Return the (X, Y) coordinate for the center point of the cell that contains the specified text.  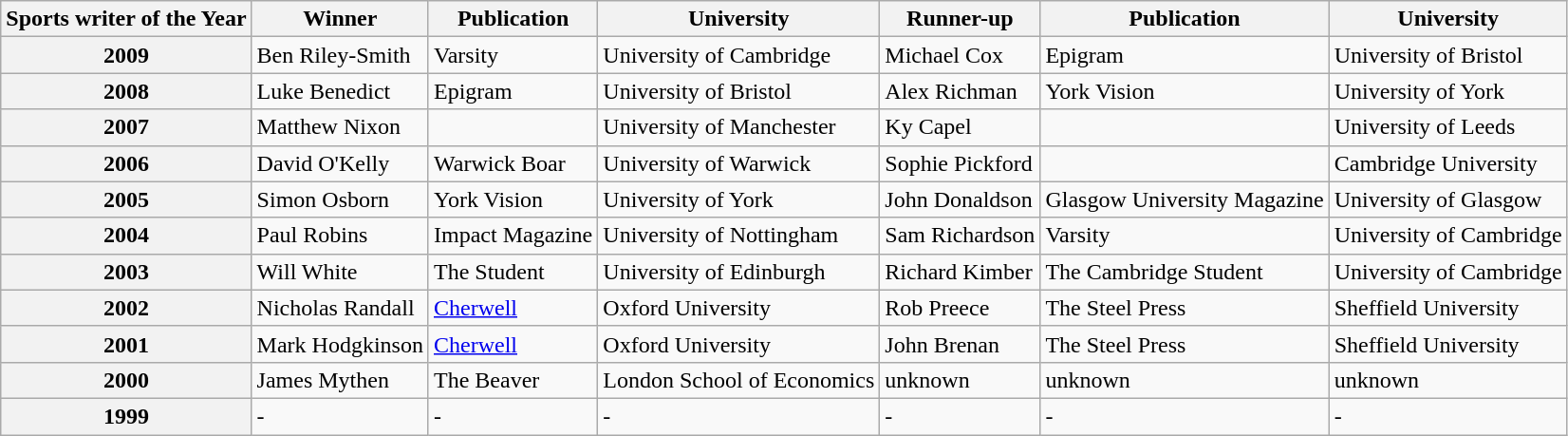
John Donaldson (961, 199)
Michael Cox (961, 55)
Sophie Pickford (961, 163)
University of Edinburgh (738, 272)
Sam Richardson (961, 236)
Winner (340, 19)
Runner-up (961, 19)
James Mythen (340, 380)
The Beaver (513, 380)
London School of Economics (738, 380)
Luke Benedict (340, 91)
2003 (126, 272)
Cambridge University (1448, 163)
The Student (513, 272)
1999 (126, 416)
University of Glasgow (1448, 199)
2004 (126, 236)
Glasgow University Magazine (1185, 199)
2008 (126, 91)
Will White (340, 272)
John Brenan (961, 344)
Sports writer of the Year (126, 19)
Impact Magazine (513, 236)
The Cambridge Student (1185, 272)
Matthew Nixon (340, 127)
2005 (126, 199)
Paul Robins (340, 236)
Mark Hodgkinson (340, 344)
2001 (126, 344)
2002 (126, 308)
Ben Riley-Smith (340, 55)
Richard Kimber (961, 272)
Alex Richman (961, 91)
Simon Osborn (340, 199)
University of Leeds (1448, 127)
2009 (126, 55)
2000 (126, 380)
University of Manchester (738, 127)
Rob Preece (961, 308)
2007 (126, 127)
University of Warwick (738, 163)
2006 (126, 163)
Ky Capel (961, 127)
Warwick Boar (513, 163)
Nicholas Randall (340, 308)
David O'Kelly (340, 163)
University of Nottingham (738, 236)
